Detect which cell encompasses the target text, then output its [X, Y] center coordinate. 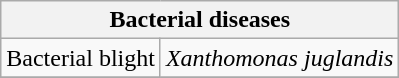
Bacterial diseases [200, 20]
Xanthomonas juglandis [279, 58]
Bacterial blight [81, 58]
